Scan for the cell matching the given text and deliver its (X, Y) coordinate at center. 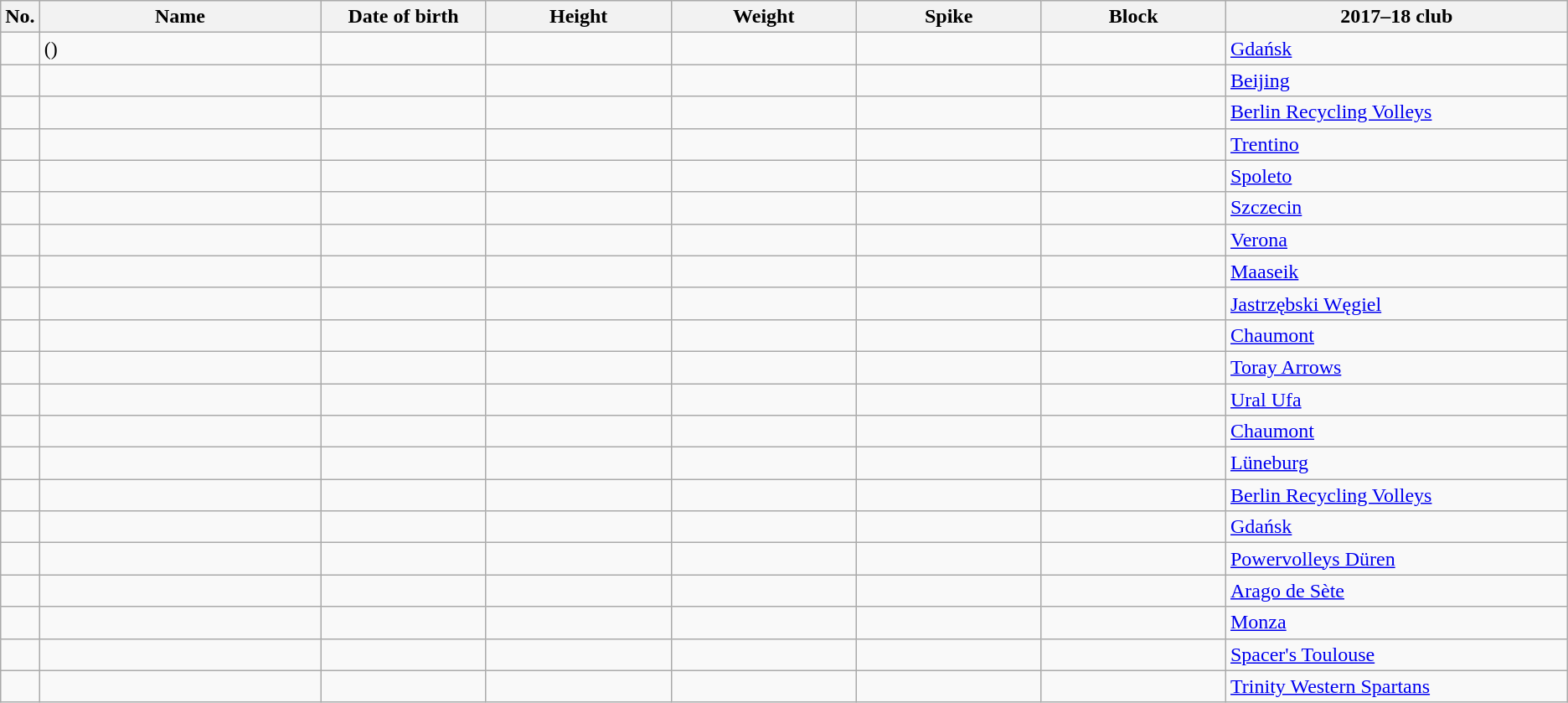
Powervolleys Düren (1396, 559)
Szczecin (1396, 208)
Weight (764, 17)
Height (578, 17)
Maaseik (1396, 271)
Trentino (1396, 144)
Spike (948, 17)
Name (180, 17)
Jastrzębski Węgiel (1396, 303)
Verona (1396, 240)
2017–18 club (1396, 17)
Lüneburg (1396, 463)
Ural Ufa (1396, 400)
Spoleto (1396, 176)
Trinity Western Spartans (1396, 686)
Arago de Sète (1396, 591)
Toray Arrows (1396, 367)
Beijing (1396, 80)
Spacer's Toulouse (1396, 654)
() (180, 49)
Date of birth (404, 17)
Block (1134, 17)
Monza (1396, 623)
No. (20, 17)
